Detect which cell encompasses the target text, then output its [X, Y] center coordinate. 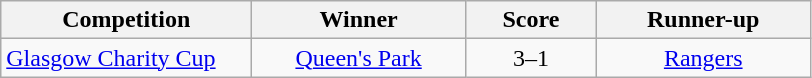
Winner [359, 20]
Score [530, 20]
Queen's Park [359, 58]
Glasgow Charity Cup [126, 58]
Rangers [703, 58]
3–1 [530, 58]
Runner-up [703, 20]
Competition [126, 20]
